Locate the cell with the specified text and output its (X, Y) center coordinate. 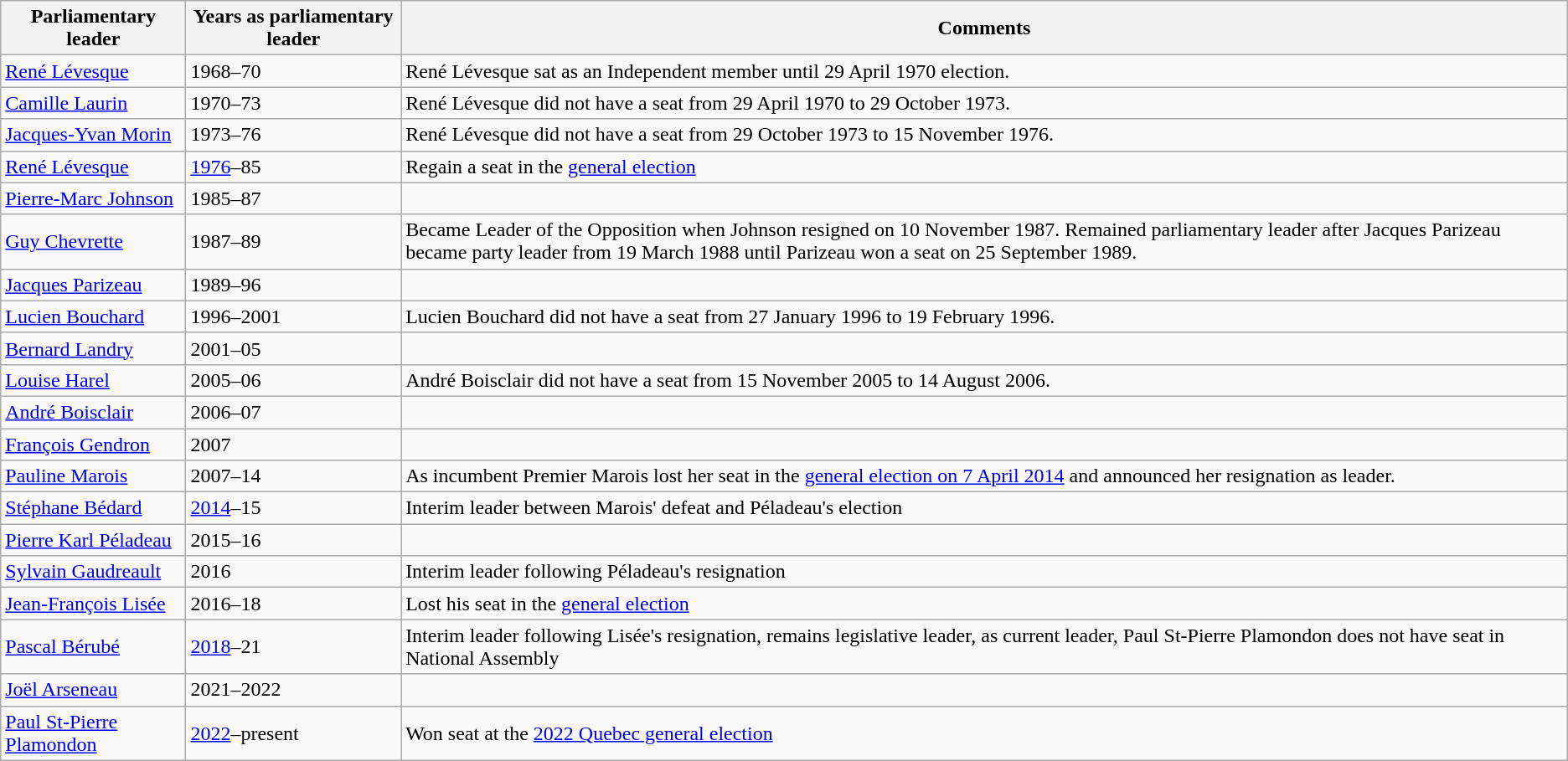
François Gendron (94, 445)
René Lévesque did not have a seat from 29 October 1973 to 15 November 1976. (985, 135)
1989–96 (293, 285)
Louise Harel (94, 380)
2001–05 (293, 348)
Joël Arseneau (94, 690)
Parliamentary leader (94, 28)
Jacques-Yvan Morin (94, 135)
Years as parliamentary leader (293, 28)
Jacques Parizeau (94, 285)
Pauline Marois (94, 476)
1985–87 (293, 198)
2021–2022 (293, 690)
2022–present (293, 733)
As incumbent Premier Marois lost her seat in the general election on 7 April 2014 and announced her resignation as leader. (985, 476)
Guy Chevrette (94, 241)
René Lévesque did not have a seat from 29 April 1970 to 29 October 1973. (985, 103)
Bernard Landry (94, 348)
1996–2001 (293, 316)
Won seat at the 2022 Quebec general election (985, 733)
Camille Laurin (94, 103)
2015–16 (293, 540)
2016 (293, 572)
Lucien Bouchard (94, 316)
1973–76 (293, 135)
André Boisclair did not have a seat from 15 November 2005 to 14 August 2006. (985, 380)
2014–15 (293, 508)
Lost his seat in the general election (985, 604)
1987–89 (293, 241)
2007 (293, 445)
1968–70 (293, 71)
Interim leader following Péladeau's resignation (985, 572)
Pascal Bérubé (94, 646)
Pierre-Marc Johnson (94, 198)
André Boisclair (94, 412)
Lucien Bouchard did not have a seat from 27 January 1996 to 19 February 1996. (985, 316)
Pierre Karl Péladeau (94, 540)
1970–73 (293, 103)
2005–06 (293, 380)
Interim leader between Marois' defeat and Péladeau's election (985, 508)
1976–85 (293, 167)
Comments (985, 28)
2018–21 (293, 646)
2016–18 (293, 604)
Jean-François Lisée (94, 604)
2006–07 (293, 412)
2007–14 (293, 476)
Stéphane Bédard (94, 508)
Sylvain Gaudreault (94, 572)
Regain a seat in the general election (985, 167)
René Lévesque sat as an Independent member until 29 April 1970 election. (985, 71)
Paul St-Pierre Plamondon (94, 733)
